Provide the [X, Y] coordinate of the cell's center where the given text is located.  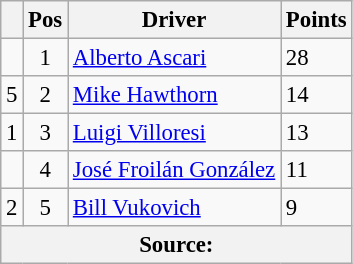
Luigi Villoresi [174, 133]
Driver [174, 20]
3 [46, 133]
Source: [176, 245]
14 [316, 95]
9 [316, 208]
Alberto Ascari [174, 58]
Pos [46, 20]
28 [316, 58]
Bill Vukovich [174, 208]
Mike Hawthorn [174, 95]
11 [316, 170]
4 [46, 170]
13 [316, 133]
José Froilán González [174, 170]
Points [316, 20]
